Provide the (X, Y) coordinate of the cell's center where the given text is located.  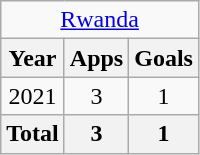
Total (33, 134)
Year (33, 58)
Rwanda (100, 20)
2021 (33, 96)
Goals (164, 58)
Apps (96, 58)
